Capture the cell that displays the provided text and extract its (x, y) central coordinate. 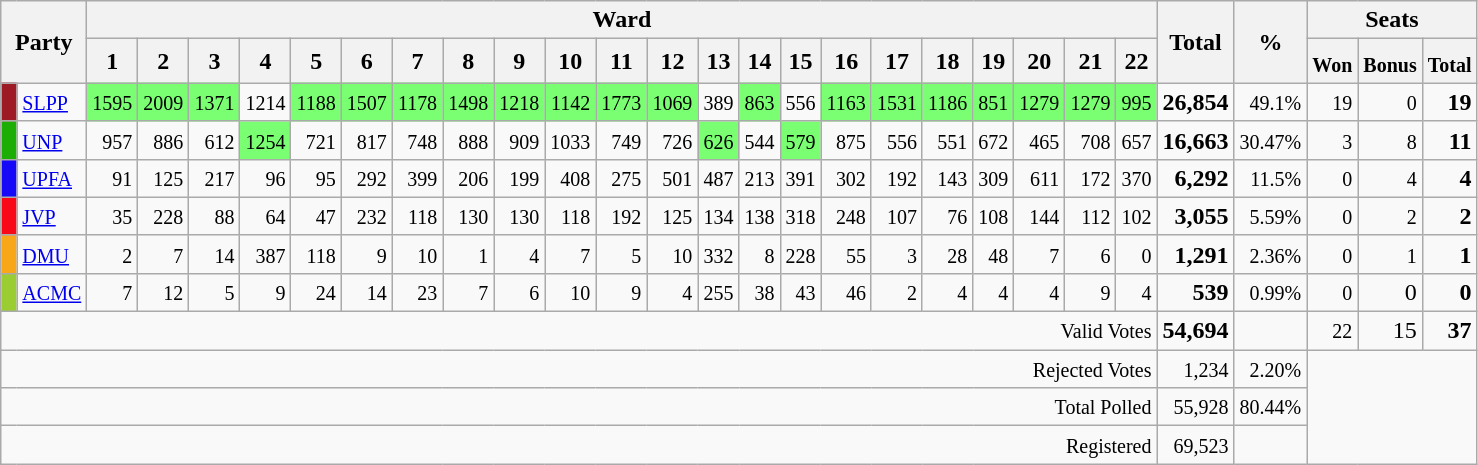
232 (366, 216)
1,291 (1196, 254)
292 (366, 178)
91 (112, 178)
851 (994, 102)
626 (718, 140)
726 (672, 140)
11.5% (1270, 178)
55,928 (1196, 407)
1188 (316, 102)
391 (800, 178)
1186 (947, 102)
96 (266, 178)
206 (468, 178)
370 (1136, 178)
Rejected Votes (579, 369)
1254 (266, 140)
408 (570, 178)
1,234 (1196, 369)
134 (718, 216)
888 (468, 140)
389 (718, 102)
1214 (266, 102)
6,292 (1196, 178)
501 (672, 178)
309 (994, 178)
13 (718, 61)
20 (1040, 61)
UPFA (52, 178)
Bonus (1390, 61)
708 (1090, 140)
612 (214, 140)
1595 (112, 102)
213 (760, 178)
721 (316, 140)
UNP (52, 140)
107 (896, 216)
2.36% (1270, 254)
24 (316, 292)
544 (760, 140)
302 (846, 178)
863 (760, 102)
318 (800, 216)
18 (947, 61)
1142 (570, 102)
579 (800, 140)
5.59% (1270, 216)
2.20% (1270, 369)
69,523 (1196, 445)
21 (1090, 61)
80.44% (1270, 407)
539 (1196, 292)
28 (947, 254)
Won (1332, 61)
108 (994, 216)
1218 (520, 102)
88 (214, 216)
144 (1040, 216)
387 (266, 254)
38 (760, 292)
995 (1136, 102)
102 (1136, 216)
37 (1450, 331)
30.47% (1270, 140)
64 (266, 216)
248 (846, 216)
748 (417, 140)
55 (846, 254)
95 (316, 178)
1371 (214, 102)
399 (417, 178)
886 (164, 140)
76 (947, 216)
23 (417, 292)
Total Polled (579, 407)
17 (896, 61)
35 (112, 216)
672 (994, 140)
0.99% (1270, 292)
1507 (366, 102)
ACMC (52, 292)
Seats (1392, 20)
275 (622, 178)
SLPP (52, 102)
551 (947, 140)
217 (214, 178)
Valid Votes (579, 331)
465 (1040, 140)
16 (846, 61)
26,854 (1196, 102)
JVP (52, 216)
% (1270, 42)
DMU (52, 254)
611 (1040, 178)
1498 (468, 102)
49.1% (1270, 102)
54,694 (1196, 331)
2009 (164, 102)
817 (366, 140)
749 (622, 140)
909 (520, 140)
1033 (570, 140)
1531 (896, 102)
47 (316, 216)
657 (1136, 140)
199 (520, 178)
43 (800, 292)
487 (718, 178)
172 (1090, 178)
138 (760, 216)
1069 (672, 102)
143 (947, 178)
1773 (622, 102)
3,055 (1196, 216)
875 (846, 140)
332 (718, 254)
16,663 (1196, 140)
255 (718, 292)
112 (1090, 216)
46 (846, 292)
1178 (417, 102)
Party (44, 42)
48 (994, 254)
1163 (846, 102)
957 (112, 140)
Ward (622, 20)
Registered (579, 445)
